Determine the (X, Y) coordinate at the center of the cell enclosing the given text.  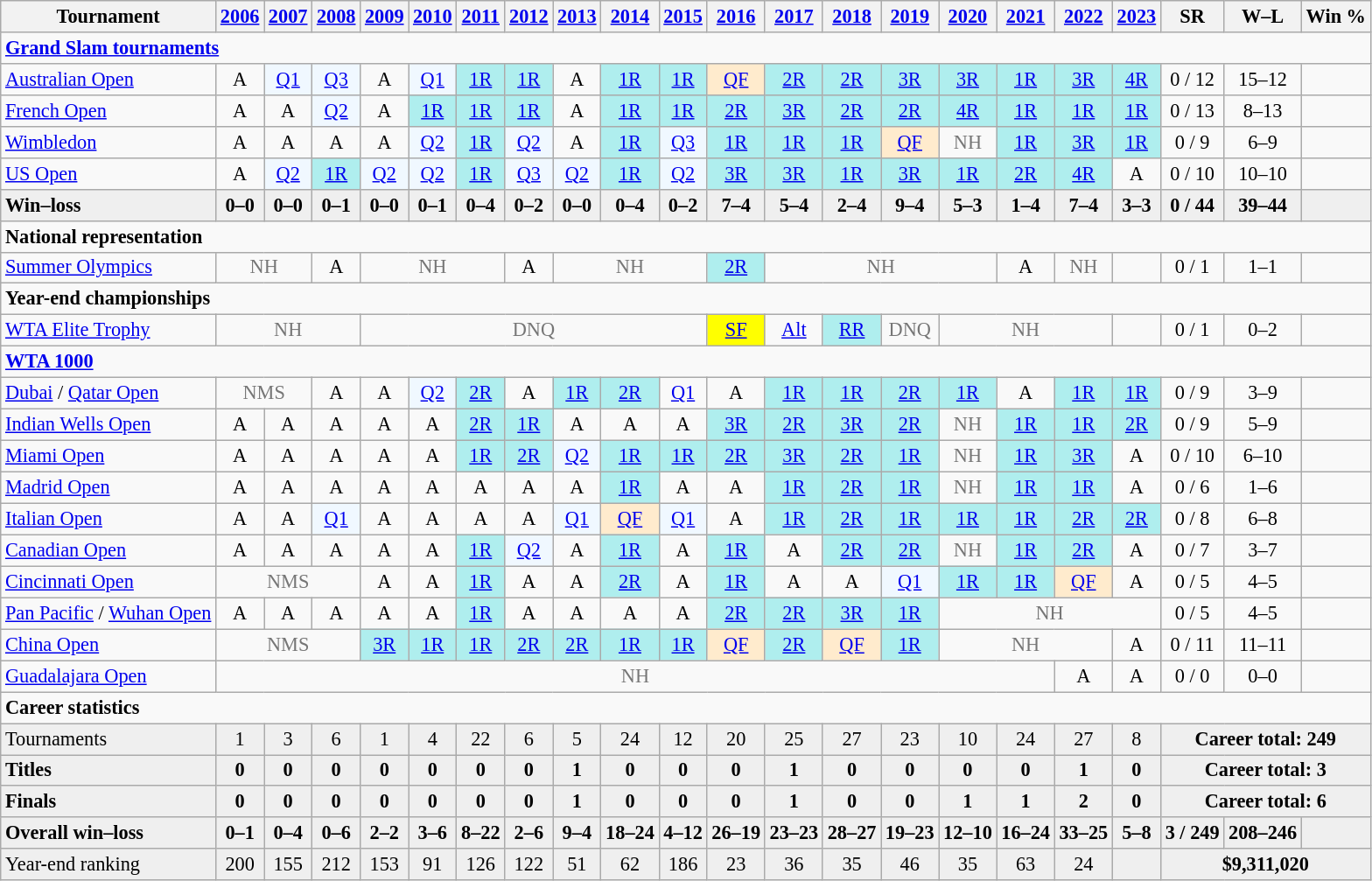
1–1 (1263, 268)
20 (736, 738)
2020 (968, 17)
10 (968, 738)
8 (1136, 738)
China Open (108, 645)
Finals (108, 801)
46 (910, 864)
French Open (108, 110)
5–9 (1263, 424)
26–19 (736, 833)
3–3 (1136, 205)
6–8 (1263, 519)
2018 (851, 17)
W–L (1263, 17)
4–12 (682, 833)
2010 (432, 17)
5–8 (1136, 833)
Tournament (108, 17)
153 (385, 864)
Dubai / Qatar Open (108, 394)
6–9 (1263, 142)
23–23 (794, 833)
39–44 (1263, 205)
3–9 (1263, 394)
3–7 (1263, 550)
Miami Open (108, 456)
Italian Open (108, 519)
186 (682, 864)
11–11 (1263, 645)
33–25 (1083, 833)
126 (481, 864)
Win–loss (108, 205)
Indian Wells Open (108, 424)
0 / 13 (1192, 110)
2014 (630, 17)
0 / 12 (1192, 79)
2–6 (528, 833)
Year-end championships (686, 299)
WTA 1000 (686, 362)
Alt (794, 331)
4 (432, 738)
25 (794, 738)
SF (736, 331)
Grand Slam tournaments (686, 48)
62 (630, 864)
National representation (686, 236)
63 (1025, 864)
2011 (481, 17)
0 / 0 (1192, 676)
2009 (385, 17)
2 (1083, 801)
$9,311,020 (1265, 864)
2007 (289, 17)
12–10 (968, 833)
Titles (108, 770)
Career total: 6 (1265, 801)
RR (851, 331)
15–12 (1263, 79)
5–3 (968, 205)
2021 (1025, 17)
0 / 11 (1192, 645)
2–4 (851, 205)
Madrid Open (108, 487)
22 (481, 738)
18–24 (630, 833)
3–6 (432, 833)
0 / 6 (1192, 487)
2019 (910, 17)
Summer Olympics (108, 268)
Career total: 249 (1265, 738)
0 / 44 (1192, 205)
SR (1192, 17)
Pan Pacific / Wuhan Open (108, 613)
91 (432, 864)
0–6 (336, 833)
212 (336, 864)
19–23 (910, 833)
10–10 (1263, 173)
16–24 (1025, 833)
8–22 (481, 833)
5–4 (794, 205)
208–246 (1263, 833)
51 (577, 864)
2017 (794, 17)
5 (577, 738)
36 (794, 864)
122 (528, 864)
Tournaments (108, 738)
1–4 (1025, 205)
Cincinnati Open (108, 582)
1–6 (1263, 487)
0 / 7 (1192, 550)
2013 (577, 17)
200 (240, 864)
2012 (528, 17)
0 / 8 (1192, 519)
2023 (1136, 17)
Career total: 3 (1265, 770)
Canadian Open (108, 550)
2008 (336, 17)
2022 (1083, 17)
Win % (1335, 17)
155 (289, 864)
Guadalajara Open (108, 676)
Overall win–loss (108, 833)
2015 (682, 17)
3 (289, 738)
3 / 249 (1192, 833)
Career statistics (686, 708)
2–2 (385, 833)
6–10 (1263, 456)
Year-end ranking (108, 864)
WTA Elite Trophy (108, 331)
28–27 (851, 833)
Wimbledon (108, 142)
US Open (108, 173)
2006 (240, 17)
Australian Open (108, 79)
8–13 (1263, 110)
12 (682, 738)
2016 (736, 17)
